Scan for the cell matching the given text and deliver its (X, Y) coordinate at center. 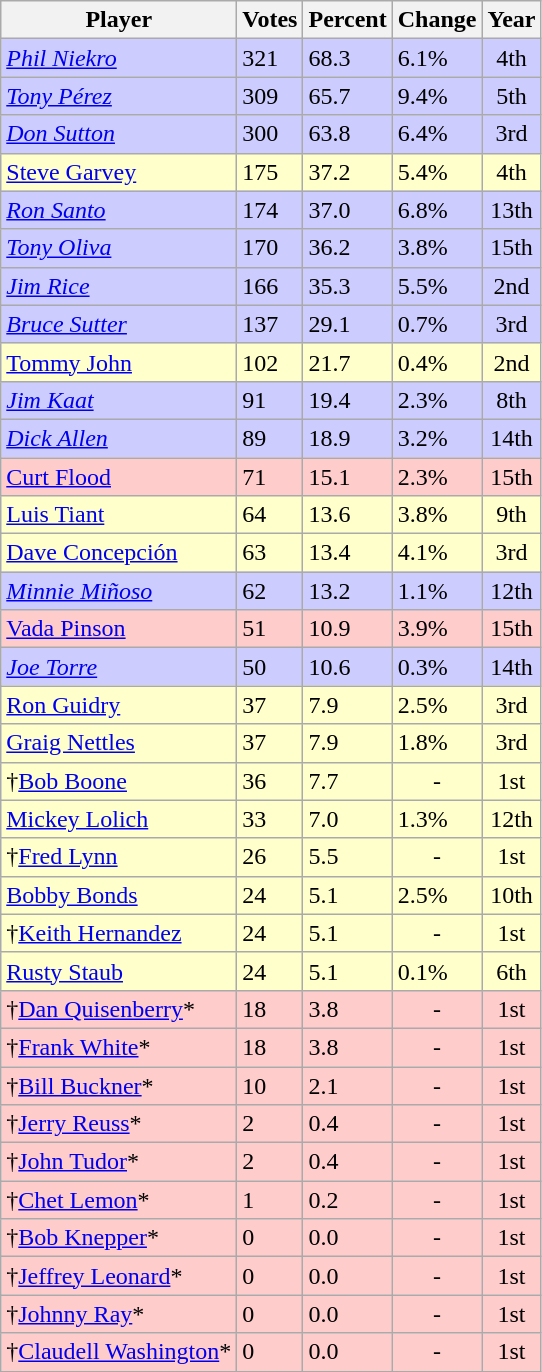
†Bob Knepper* (119, 1238)
89 (270, 438)
174 (270, 210)
Ron Guidry (119, 705)
10 (270, 1085)
Joe Torre (119, 667)
35.3 (348, 286)
6.8% (437, 210)
1.8% (437, 743)
Bobby Bonds (119, 895)
0.2 (348, 1200)
Year (512, 20)
18.9 (348, 438)
21.7 (348, 362)
†Chet Lemon* (119, 1200)
166 (270, 286)
2.1 (348, 1085)
10.6 (348, 667)
0.1% (437, 971)
9.4% (437, 96)
63.8 (348, 134)
3.2% (437, 438)
Jim Rice (119, 286)
36 (270, 781)
175 (270, 172)
Curt Flood (119, 477)
Player (119, 20)
†Bill Buckner* (119, 1085)
7.7 (348, 781)
Rusty Staub (119, 971)
Phil Niekro (119, 58)
51 (270, 629)
15.1 (348, 477)
†Keith Hernandez (119, 933)
Tony Pérez (119, 96)
†Bob Boone (119, 781)
26 (270, 857)
Don Sutton (119, 134)
4.1% (437, 553)
†Frank White* (119, 1047)
29.1 (348, 324)
300 (270, 134)
Jim Kaat (119, 400)
Vada Pinson (119, 629)
6.4% (437, 134)
7.0 (348, 819)
1 (270, 1200)
13.2 (348, 591)
5th (512, 96)
0.4% (437, 362)
64 (270, 515)
37.2 (348, 172)
Tommy John (119, 362)
6th (512, 971)
65.7 (348, 96)
50 (270, 667)
†Fred Lynn (119, 857)
Votes (270, 20)
9th (512, 515)
8th (512, 400)
†Jerry Reuss* (119, 1124)
68.3 (348, 58)
Minnie Miñoso (119, 591)
Ron Santo (119, 210)
Mickey Lolich (119, 819)
0.3% (437, 667)
Luis Tiant (119, 515)
3.9% (437, 629)
91 (270, 400)
10.9 (348, 629)
137 (270, 324)
†John Tudor* (119, 1162)
†Dan Quisenberry* (119, 1009)
5.5 (348, 857)
†Johnny Ray* (119, 1314)
1.3% (437, 819)
71 (270, 477)
†Jeffrey Leonard* (119, 1276)
6.1% (437, 58)
Percent (348, 20)
Bruce Sutter (119, 324)
Dick Allen (119, 438)
Change (437, 20)
Tony Oliva (119, 248)
13.4 (348, 553)
321 (270, 58)
5.5% (437, 286)
62 (270, 591)
13.6 (348, 515)
170 (270, 248)
0.7% (437, 324)
Graig Nettles (119, 743)
19.4 (348, 400)
102 (270, 362)
36.2 (348, 248)
63 (270, 553)
†Claudell Washington* (119, 1352)
13th (512, 210)
Dave Concepción (119, 553)
309 (270, 96)
5.4% (437, 172)
Steve Garvey (119, 172)
1.1% (437, 591)
33 (270, 819)
10th (512, 895)
37.0 (348, 210)
